Return (x, y) of the center of cell containing provided text 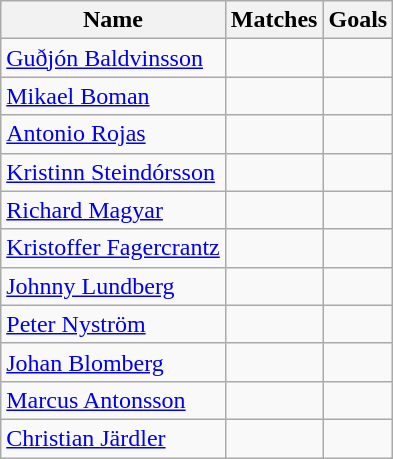
Guðjón Baldvinsson (114, 58)
Antonio Rojas (114, 134)
Richard Magyar (114, 210)
Matches (274, 20)
Kristinn Steindórsson (114, 172)
Kristoffer Fagercrantz (114, 248)
Peter Nyström (114, 324)
Johnny Lundberg (114, 286)
Marcus Antonsson (114, 400)
Name (114, 20)
Christian Järdler (114, 438)
Goals (358, 20)
Johan Blomberg (114, 362)
Mikael Boman (114, 96)
